For the text-containing cell, return its midpoint in (x, y) coordinate format. 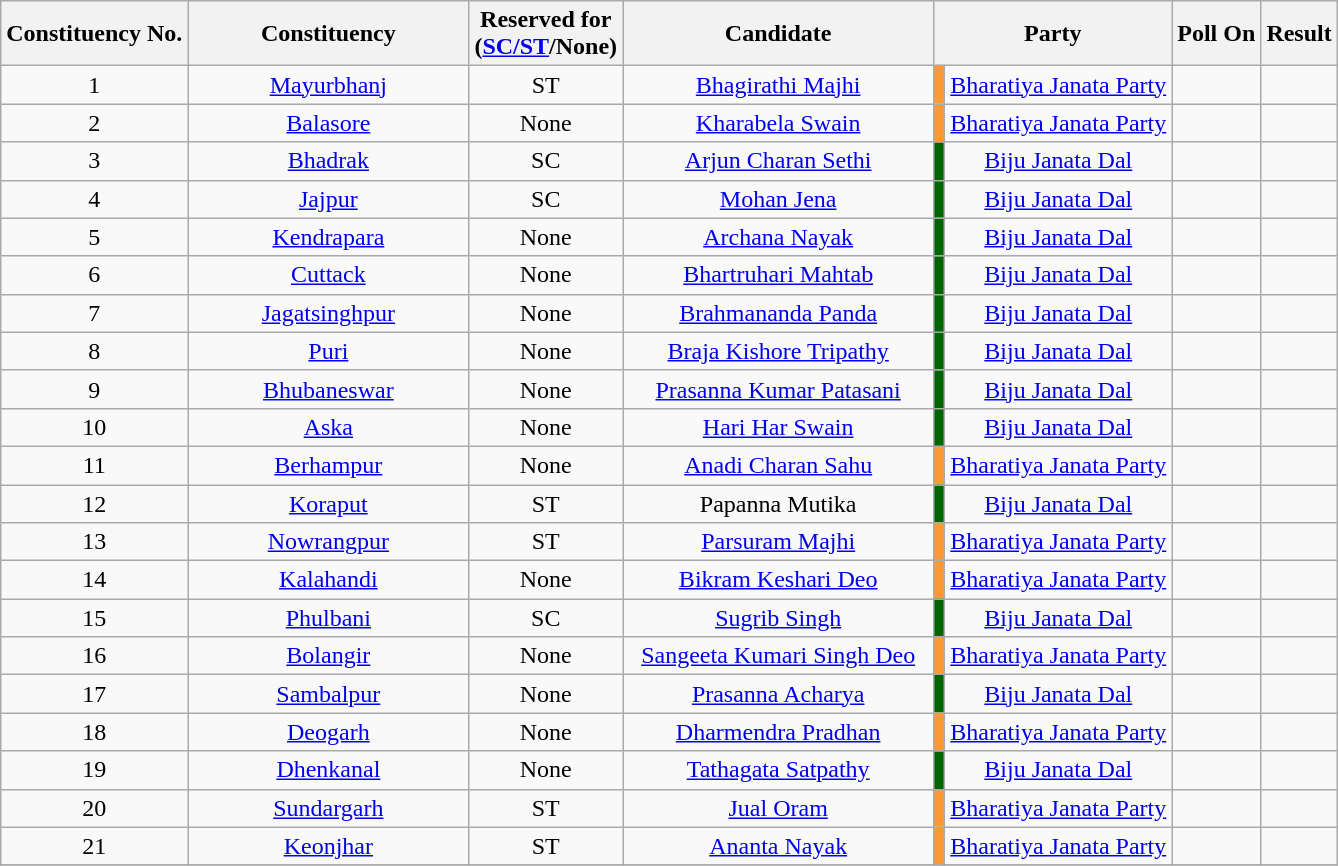
Mohan Jena (778, 199)
Arjun Charan Sethi (778, 161)
Reserved for(SC/ST/None) (546, 34)
6 (94, 275)
Berhampur (328, 465)
Candidate (778, 34)
3 (94, 161)
Kendrapara (328, 237)
Poll On (1216, 34)
1 (94, 85)
14 (94, 580)
Papanna Mutika (778, 503)
Constituency (328, 34)
17 (94, 694)
Kalahandi (328, 580)
2 (94, 123)
Bikram Keshari Deo (778, 580)
Result (1299, 34)
Anadi Charan Sahu (778, 465)
4 (94, 199)
Braja Kishore Tripathy (778, 351)
Jajpur (328, 199)
10 (94, 427)
20 (94, 808)
Dhenkanal (328, 770)
Hari Har Swain (778, 427)
Prasanna Acharya (778, 694)
21 (94, 846)
Cuttack (328, 275)
Puri (328, 351)
Archana Nayak (778, 237)
Bhubaneswar (328, 389)
Bhagirathi Majhi (778, 85)
Koraput (328, 503)
Phulbani (328, 618)
18 (94, 732)
Bhartruhari Mahtab (778, 275)
Brahmananda Panda (778, 313)
Sundargarh (328, 808)
Sangeeta Kumari Singh Deo (778, 656)
19 (94, 770)
Ananta Nayak (778, 846)
Balasore (328, 123)
Constituency No. (94, 34)
Jual Oram (778, 808)
Aska (328, 427)
Tathagata Satpathy (778, 770)
Jagatsinghpur (328, 313)
8 (94, 351)
Nowrangpur (328, 542)
Kharabela Swain (778, 123)
Keonjhar (328, 846)
Bhadrak (328, 161)
Party (1053, 34)
Prasanna Kumar Patasani (778, 389)
Parsuram Majhi (778, 542)
Sugrib Singh (778, 618)
13 (94, 542)
Dharmendra Pradhan (778, 732)
7 (94, 313)
11 (94, 465)
12 (94, 503)
5 (94, 237)
Deogarh (328, 732)
Mayurbhanj (328, 85)
15 (94, 618)
Sambalpur (328, 694)
Bolangir (328, 656)
16 (94, 656)
9 (94, 389)
